Capture the cell that displays the provided text and extract its [x, y] central coordinate. 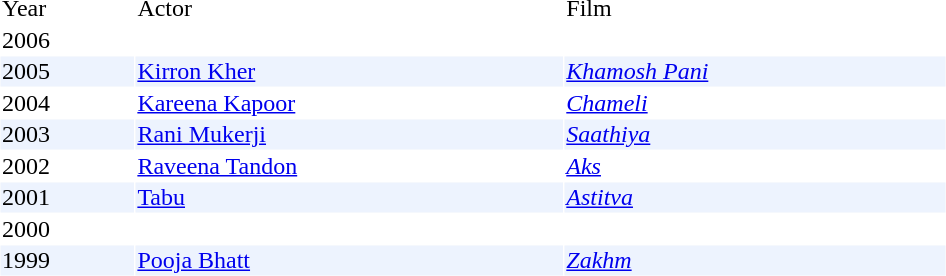
Aks [756, 166]
2002 [67, 166]
2000 [67, 229]
2005 [67, 71]
Kareena Kapoor [350, 103]
Kirron Kher [350, 71]
Astitva [756, 197]
Khamosh Pani [756, 71]
Rani Mukerji [350, 135]
Raveena Tandon [350, 166]
2006 [67, 40]
2003 [67, 135]
2004 [67, 103]
Tabu [350, 197]
Saathiya [756, 135]
Pooja Bhatt [350, 261]
Chameli [756, 103]
1999 [67, 261]
Zakhm [756, 261]
2001 [67, 197]
